Capture the cell that displays the provided text and extract its (x, y) central coordinate. 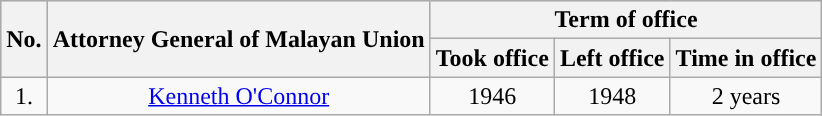
Kenneth O'Connor (238, 96)
1948 (612, 96)
Time in office (746, 58)
Took office (492, 58)
1. (24, 96)
No. (24, 39)
1946 (492, 96)
Term of office (626, 20)
Attorney General of Malayan Union (238, 39)
Left office (612, 58)
2 years (746, 96)
